For the text-containing cell, return its midpoint in (x, y) coordinate format. 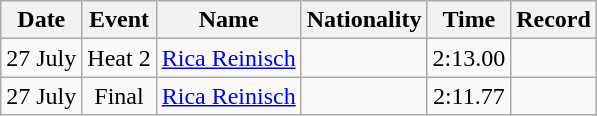
Record (554, 20)
Event (119, 20)
2:11.77 (469, 96)
Date (42, 20)
2:13.00 (469, 58)
Heat 2 (119, 58)
Final (119, 96)
Nationality (364, 20)
Name (228, 20)
Time (469, 20)
